Detect which cell encompasses the target text, then output its [X, Y] center coordinate. 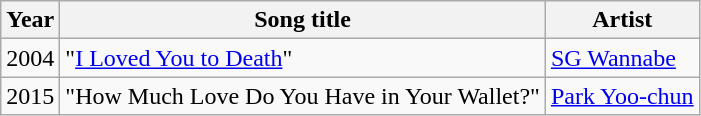
2015 [30, 96]
2004 [30, 58]
Artist [622, 20]
SG Wannabe [622, 58]
Park Yoo-chun [622, 96]
Year [30, 20]
Song title [303, 20]
"I Loved You to Death" [303, 58]
"How Much Love Do You Have in Your Wallet?" [303, 96]
